Find where the given text appears and provide that cell's center as (X, Y) coordinate. 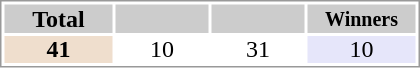
41 (58, 50)
31 (258, 50)
Winners (362, 18)
Total (58, 18)
